Return the [x, y] coordinate for the center point of the cell that contains the specified text.  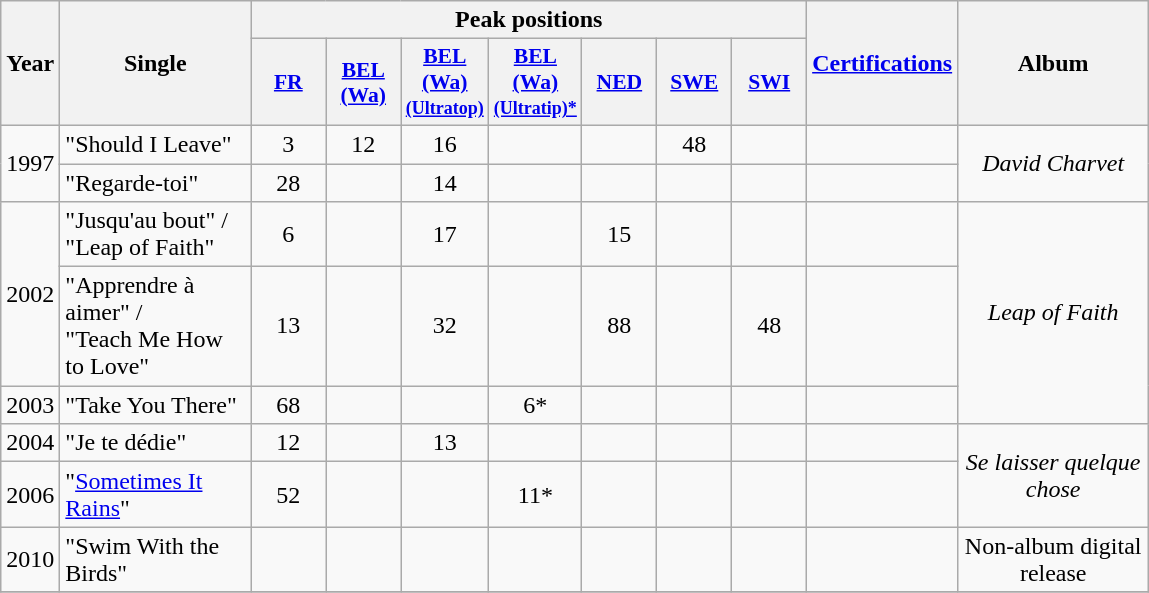
SWE [694, 82]
Certifications [882, 64]
15 [620, 234]
"Apprendre à aimer" / "Teach Me How to Love" [156, 326]
BEL (Wa)(Ultratip)* [536, 82]
"Sometimes It Rains" [156, 494]
"Take You There" [156, 405]
"Regarde-toi" [156, 183]
6* [536, 405]
NED [620, 82]
SWI [770, 82]
Leap of Faith [1054, 313]
17 [445, 234]
2010 [30, 560]
Non-album digital release [1054, 560]
David Charvet [1054, 163]
"Jusqu'au bout" / "Leap of Faith" [156, 234]
2006 [30, 494]
16 [445, 144]
88 [620, 326]
"Swim With the Birds" [156, 560]
32 [445, 326]
"Je te dédie" [156, 443]
FR [288, 82]
BEL (Wa)(Ultratop) [445, 82]
28 [288, 183]
Single [156, 64]
3 [288, 144]
Year [30, 64]
2002 [30, 294]
2003 [30, 405]
68 [288, 405]
11* [536, 494]
Se laisser quelque chose [1054, 476]
14 [445, 183]
Album [1054, 64]
"Should I Leave" [156, 144]
6 [288, 234]
Peak positions [529, 20]
BEL (Wa) [364, 82]
52 [288, 494]
1997 [30, 163]
2004 [30, 443]
